From the cell containing the given text, extract its center point as (x, y) coordinate. 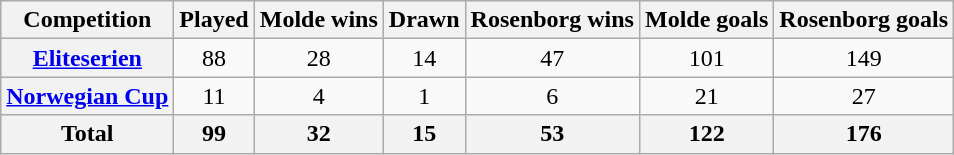
Norwegian Cup (88, 96)
Competition (88, 20)
88 (214, 58)
101 (706, 58)
6 (552, 96)
176 (864, 134)
Drawn (424, 20)
28 (318, 58)
11 (214, 96)
Rosenborg goals (864, 20)
21 (706, 96)
Played (214, 20)
4 (318, 96)
1 (424, 96)
Rosenborg wins (552, 20)
149 (864, 58)
122 (706, 134)
99 (214, 134)
53 (552, 134)
Molde wins (318, 20)
Eliteserien (88, 58)
27 (864, 96)
32 (318, 134)
14 (424, 58)
Molde goals (706, 20)
47 (552, 58)
15 (424, 134)
Total (88, 134)
